Locate the cell with the specified text and output its [X, Y] center coordinate. 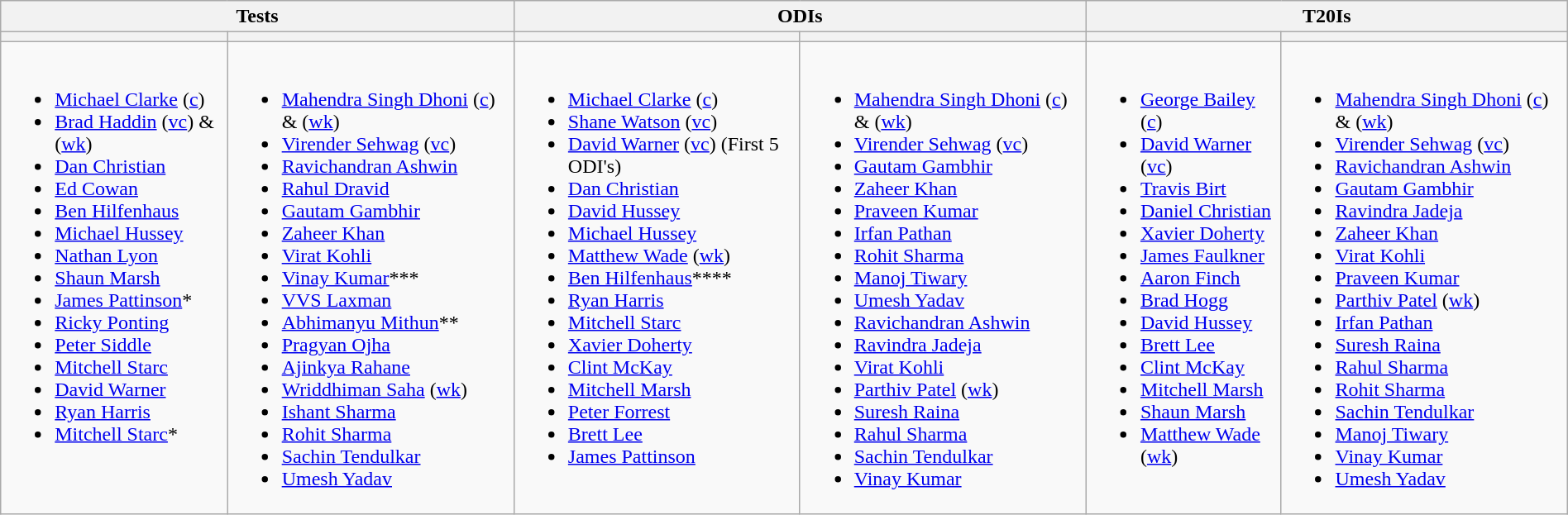
ODIs [800, 17]
Tests [258, 17]
T20Is [1327, 17]
